Capture the cell that displays the provided text and extract its [X, Y] central coordinate. 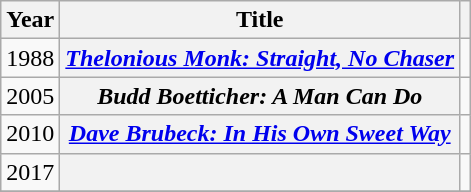
Thelonious Monk: Straight, No Chaser [260, 58]
2017 [30, 172]
Year [30, 20]
Dave Brubeck: In His Own Sweet Way [260, 134]
1988 [30, 58]
Budd Boetticher: A Man Can Do [260, 96]
Title [260, 20]
2010 [30, 134]
2005 [30, 96]
